Search for the cell housing the specified text and yield its [x, y] center coordinate. 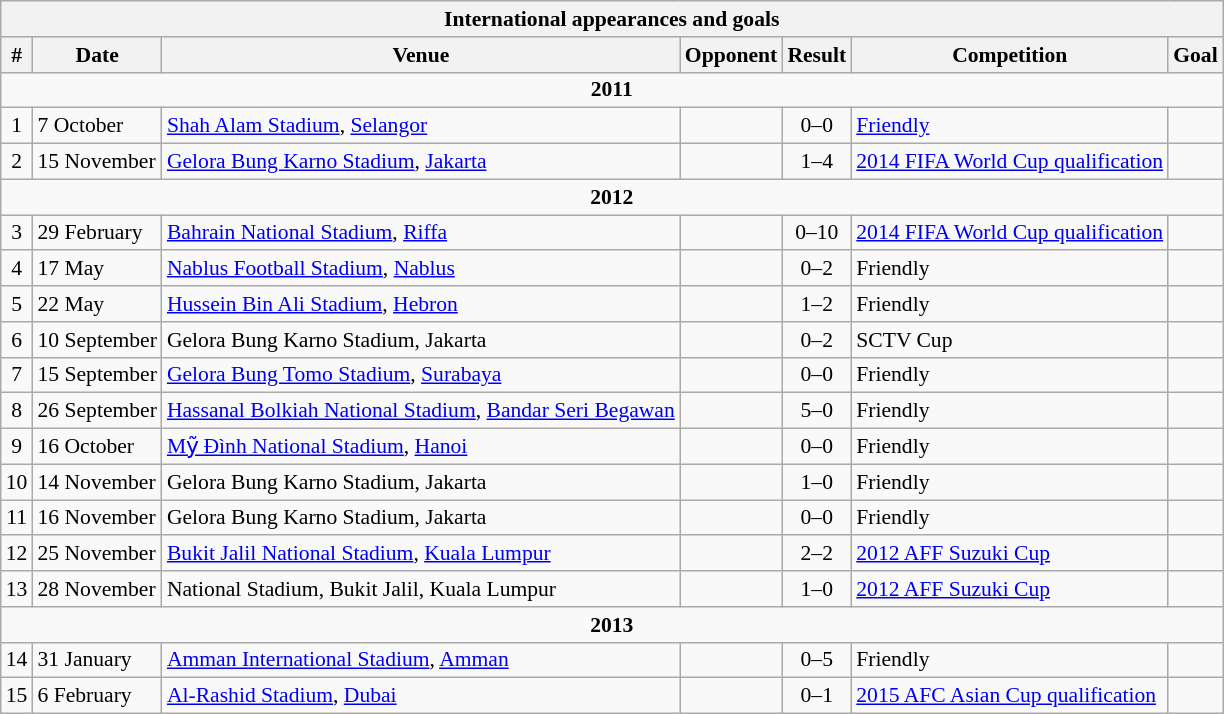
25 November [96, 554]
17 May [96, 269]
0–1 [816, 696]
7 [17, 375]
16 October [96, 447]
Al-Rashid Stadium, Dubai [421, 696]
2 [17, 162]
2012 [612, 197]
13 [17, 589]
Hassanal Bolkiah National Stadium, Bandar Seri Begawan [421, 411]
Bukit Jalil National Stadium, Kuala Lumpur [421, 554]
7 October [96, 126]
11 [17, 518]
14 [17, 660]
1 [17, 126]
26 September [96, 411]
International appearances and goals [612, 19]
14 November [96, 482]
10 September [96, 340]
Amman International Stadium, Amman [421, 660]
10 [17, 482]
5 [17, 304]
SCTV Cup [1010, 340]
16 November [96, 518]
2011 [612, 90]
12 [17, 554]
2013 [612, 625]
9 [17, 447]
2–2 [816, 554]
Nablus Football Stadium, Nablus [421, 269]
Goal [1196, 55]
Competition [1010, 55]
Gelora Bung Tomo Stadium, Surabaya [421, 375]
29 February [96, 233]
1–4 [816, 162]
6 February [96, 696]
8 [17, 411]
3 [17, 233]
0–5 [816, 660]
31 January [96, 660]
6 [17, 340]
2015 AFC Asian Cup qualification [1010, 696]
Opponent [732, 55]
Mỹ Đình National Stadium, Hanoi [421, 447]
National Stadium, Bukit Jalil, Kuala Lumpur [421, 589]
Hussein Bin Ali Stadium, Hebron [421, 304]
15 November [96, 162]
22 May [96, 304]
1–2 [816, 304]
15 September [96, 375]
Bahrain National Stadium, Riffa [421, 233]
0–10 [816, 233]
4 [17, 269]
Result [816, 55]
# [17, 55]
Shah Alam Stadium, Selangor [421, 126]
15 [17, 696]
Date [96, 55]
5–0 [816, 411]
28 November [96, 589]
Venue [421, 55]
